Determine the (X, Y) coordinate at the center of the cell enclosing the given text.  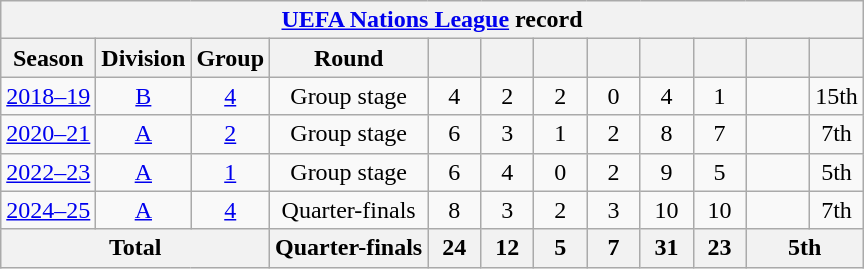
Group (230, 58)
15th (837, 96)
2024–25 (48, 210)
12 (508, 248)
Total (136, 248)
31 (666, 248)
2020–21 (48, 134)
23 (720, 248)
9 (666, 172)
B (144, 96)
UEFA Nations League record (432, 20)
24 (454, 248)
Round (349, 58)
Division (144, 58)
2018–19 (48, 96)
2022–23 (48, 172)
Season (48, 58)
